From the cell containing the given text, extract its center point as (X, Y) coordinate. 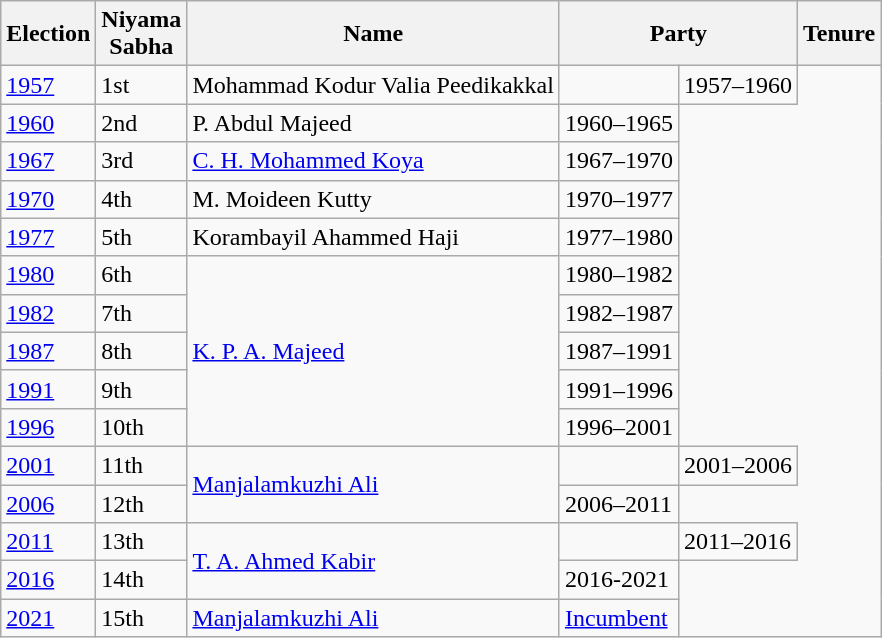
Korambayil Ahammed Haji (374, 237)
1967–1970 (618, 161)
10th (142, 427)
2011–2016 (738, 542)
1987–1991 (618, 351)
Mohammad Kodur Valia Peedikakkal (374, 85)
13th (142, 542)
2nd (142, 123)
Name (374, 34)
1996 (48, 427)
1970–1977 (618, 199)
1982–1987 (618, 313)
9th (142, 389)
5th (142, 237)
1980–1982 (618, 275)
T. A. Ahmed Kabir (374, 561)
1957–1960 (738, 85)
12th (142, 503)
1957 (48, 85)
2001 (48, 465)
K. P. A. Majeed (374, 351)
3rd (142, 161)
7th (142, 313)
Election (48, 34)
NiyamaSabha (142, 34)
1967 (48, 161)
2016 (48, 580)
2011 (48, 542)
6th (142, 275)
1996–2001 (618, 427)
1st (142, 85)
1987 (48, 351)
2021 (48, 618)
Incumbent (618, 618)
11th (142, 465)
1980 (48, 275)
4th (142, 199)
1991–1996 (618, 389)
2001–2006 (738, 465)
1977–1980 (618, 237)
1960 (48, 123)
C. H. Mohammed Koya (374, 161)
P. Abdul Majeed (374, 123)
14th (142, 580)
1970 (48, 199)
2006–2011 (618, 503)
1960–1965 (618, 123)
M. Moideen Kutty (374, 199)
15th (142, 618)
2016-2021 (618, 580)
Party (678, 34)
1977 (48, 237)
8th (142, 351)
1991 (48, 389)
1982 (48, 313)
Tenure (840, 34)
2006 (48, 503)
